Search for the cell housing the specified text and yield its [x, y] center coordinate. 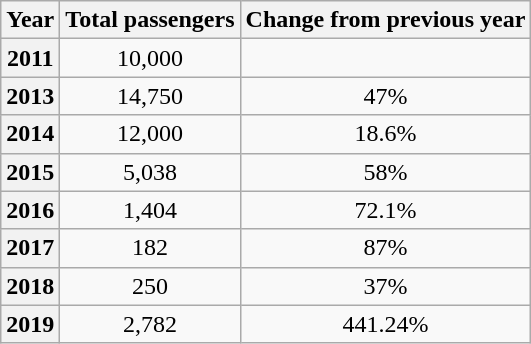
87% [386, 248]
441.24% [386, 324]
Total passengers [150, 20]
Year [30, 20]
2014 [30, 134]
182 [150, 248]
10,000 [150, 58]
58% [386, 172]
2016 [30, 210]
2017 [30, 248]
14,750 [150, 96]
250 [150, 286]
5,038 [150, 172]
18.6% [386, 134]
2,782 [150, 324]
72.1% [386, 210]
2018 [30, 286]
12,000 [150, 134]
47% [386, 96]
2019 [30, 324]
2015 [30, 172]
1,404 [150, 210]
2013 [30, 96]
Change from previous year [386, 20]
37% [386, 286]
2011 [30, 58]
